Search for the cell housing the specified text and yield its (X, Y) center coordinate. 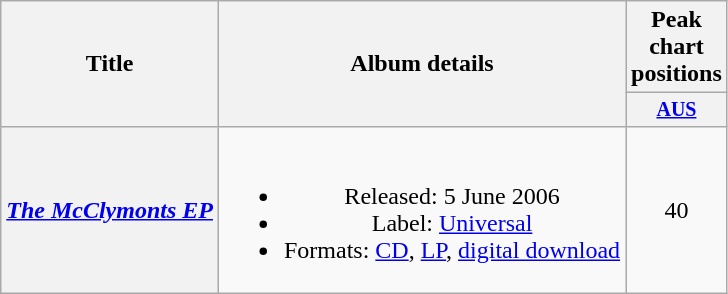
Peak chartpositions (677, 47)
AUS (677, 110)
The McClymonts EP (110, 210)
Released: 5 June 2006Label: UniversalFormats: CD, LP, digital download (422, 210)
Album details (422, 64)
Title (110, 64)
40 (677, 210)
